For the text-containing cell, return its midpoint in (X, Y) coordinate format. 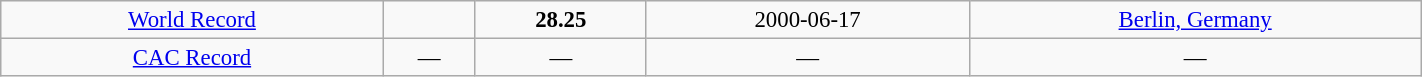
Berlin, Germany (1195, 20)
World Record (192, 20)
2000-06-17 (808, 20)
28.25 (560, 20)
CAC Record (192, 58)
